Pinpoint the cell where the given text exists, returning its (x, y) midpoint coordinate. 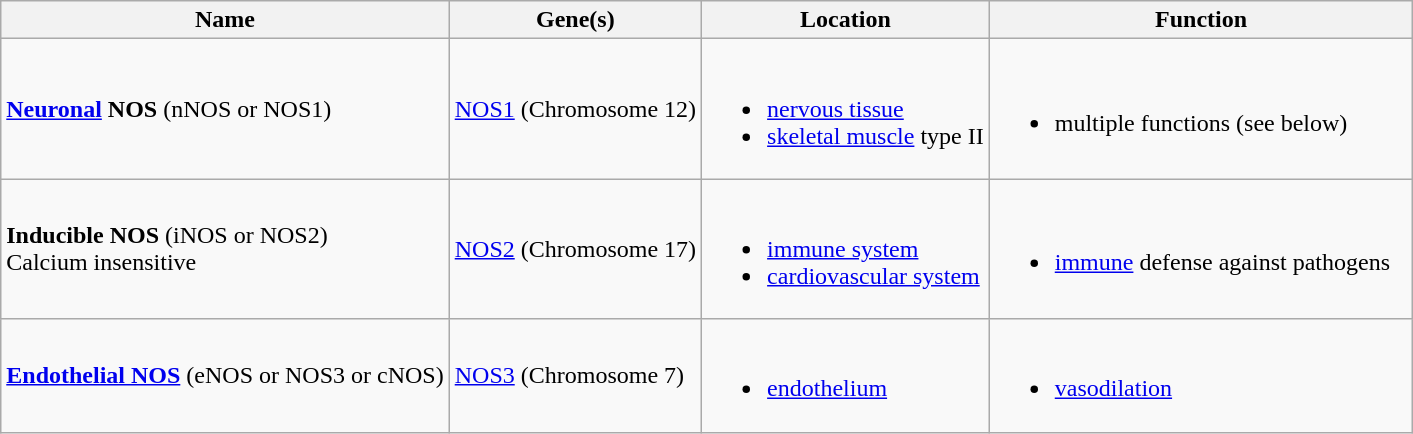
vasodilation (1201, 376)
multiple functions (see below) (1201, 109)
Name (225, 20)
NOS2 (Chromosome 17) (575, 249)
Endothelial NOS (eNOS or NOS3 or cNOS) (225, 376)
NOS3 (Chromosome 7) (575, 376)
Inducible NOS (iNOS or NOS2)Calcium insensitive (225, 249)
NOS1 (Chromosome 12) (575, 109)
immune defense against pathogens (1201, 249)
Neuronal NOS (nNOS or NOS1) (225, 109)
immune systemcardiovascular system (846, 249)
Location (846, 20)
endothelium (846, 376)
Gene(s) (575, 20)
Function (1201, 20)
nervous tissueskeletal muscle type II (846, 109)
